Extract the (x, y) coordinate from the center of the cell holding the provided text.  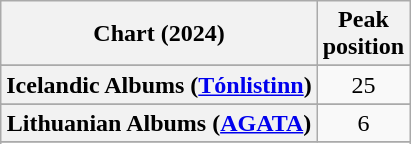
Lithuanian Albums (AGATA) (159, 123)
25 (363, 85)
Peakposition (363, 34)
6 (363, 123)
Chart (2024) (159, 34)
Icelandic Albums (Tónlistinn) (159, 85)
